Scan for the cell matching the given text and deliver its [x, y] coordinate at center. 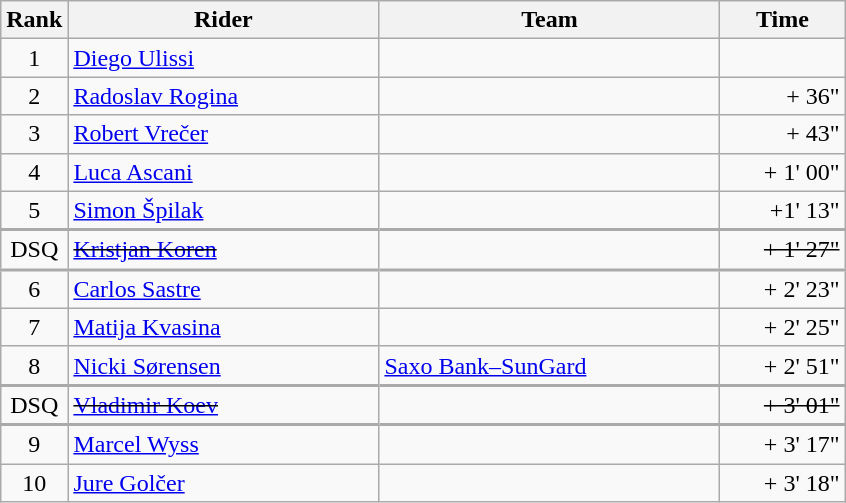
9 [34, 444]
+ 1' 00" [782, 172]
+ 36" [782, 96]
Kristjan Koren [224, 250]
Robert Vrečer [224, 134]
Jure Golčer [224, 483]
1 [34, 58]
4 [34, 172]
Time [782, 20]
Saxo Bank–SunGard [550, 366]
Nicki Sørensen [224, 366]
8 [34, 366]
+ 1' 27" [782, 250]
Rank [34, 20]
10 [34, 483]
Radoslav Rogina [224, 96]
+ 2' 51" [782, 366]
Diego Ulissi [224, 58]
3 [34, 134]
Simon Špilak [224, 210]
7 [34, 327]
5 [34, 210]
Luca Ascani [224, 172]
+ 3' 01" [782, 405]
Vladimir Koev [224, 405]
+ 3' 17" [782, 444]
2 [34, 96]
+ 2' 25" [782, 327]
Team [550, 20]
+ 3' 18" [782, 483]
Marcel Wyss [224, 444]
6 [34, 288]
Rider [224, 20]
Matija Kvasina [224, 327]
+ 2' 23" [782, 288]
+ 43" [782, 134]
+1' 13" [782, 210]
Carlos Sastre [224, 288]
